Pinpoint the cell where the given text exists, returning its (X, Y) midpoint coordinate. 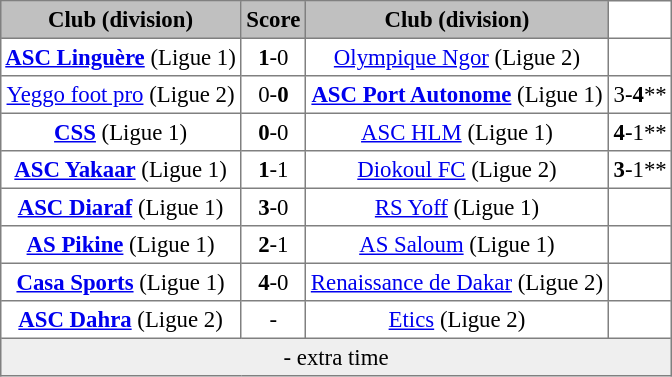
4-0 (273, 282)
Etics (Ligue 2) (458, 320)
Renaissance de Dakar (Ligue 2) (458, 282)
1-0 (273, 57)
1-1 (273, 170)
2-1 (273, 245)
Yeggo foot pro (Ligue 2) (120, 95)
Diokoul FC (Ligue 2) (458, 170)
ASC Diaraf (Ligue 1) (120, 207)
ASC Dahra (Ligue 2) (120, 320)
3-0 (273, 207)
3-1** (640, 170)
ASC Port Autonome (Ligue 1) (458, 95)
AS Pikine (Ligue 1) (120, 245)
ASC HLM (Ligue 1) (458, 132)
ASC Yakaar (Ligue 1) (120, 170)
Olympique Ngor (Ligue 2) (458, 57)
AS Saloum (Ligue 1) (458, 245)
Casa Sports (Ligue 1) (120, 282)
Score (273, 20)
CSS (Ligue 1) (120, 132)
- (273, 320)
3-4** (640, 95)
- extra time (336, 357)
4-1** (640, 132)
ASC Linguère (Ligue 1) (120, 57)
RS Yoff (Ligue 1) (458, 207)
